Locate the cell with the specified text and output its [X, Y] center coordinate. 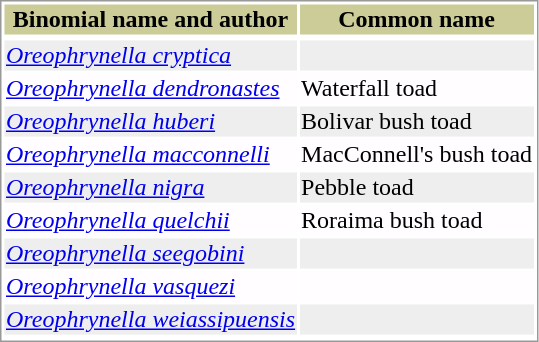
Common name [417, 19]
Oreophrynella weiassipuensis [150, 319]
Oreophrynella macconnelli [150, 155]
Oreophrynella nigra [150, 187]
Oreophrynella seegobini [150, 253]
Bolivar bush toad [417, 121]
Oreophrynella dendronastes [150, 89]
Binomial name and author [150, 19]
Oreophrynella quelchii [150, 221]
Roraima bush toad [417, 221]
Oreophrynella vasquezi [150, 287]
MacConnell's bush toad [417, 155]
Oreophrynella huberi [150, 121]
Pebble toad [417, 187]
Waterfall toad [417, 89]
Oreophrynella cryptica [150, 55]
